Identify which cell holds the provided text, then report its [x, y] central coordinate. 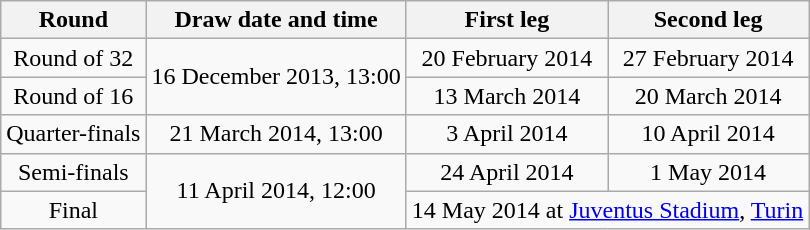
Second leg [708, 20]
Final [74, 210]
1 May 2014 [708, 172]
11 April 2014, 12:00 [276, 191]
Round of 16 [74, 96]
Quarter-finals [74, 134]
27 February 2014 [708, 58]
3 April 2014 [506, 134]
Draw date and time [276, 20]
Round [74, 20]
Round of 32 [74, 58]
20 March 2014 [708, 96]
14 May 2014 at Juventus Stadium, Turin [607, 210]
10 April 2014 [708, 134]
13 March 2014 [506, 96]
21 March 2014, 13:00 [276, 134]
First leg [506, 20]
24 April 2014 [506, 172]
20 February 2014 [506, 58]
16 December 2013, 13:00 [276, 77]
Semi-finals [74, 172]
